Return the (X, Y) coordinate for the center point of the cell that contains the specified text.  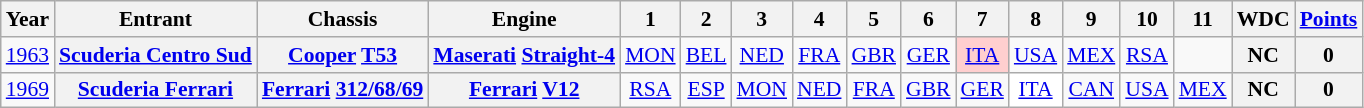
Scuderia Centro Sud (156, 55)
Chassis (342, 19)
9 (1091, 19)
3 (762, 19)
6 (928, 19)
Points (1329, 19)
11 (1203, 19)
7 (982, 19)
4 (819, 19)
1969 (28, 90)
Ferrari 312/68/69 (342, 90)
Engine (524, 19)
Year (28, 19)
10 (1146, 19)
ESP (706, 90)
8 (1036, 19)
Scuderia Ferrari (156, 90)
BEL (706, 55)
5 (874, 19)
WDC (1264, 19)
1963 (28, 55)
Maserati Straight-4 (524, 55)
Ferrari V12 (524, 90)
Entrant (156, 19)
2 (706, 19)
Cooper T53 (342, 55)
CAN (1091, 90)
1 (650, 19)
